Identify which cell holds the provided text, then report its (x, y) central coordinate. 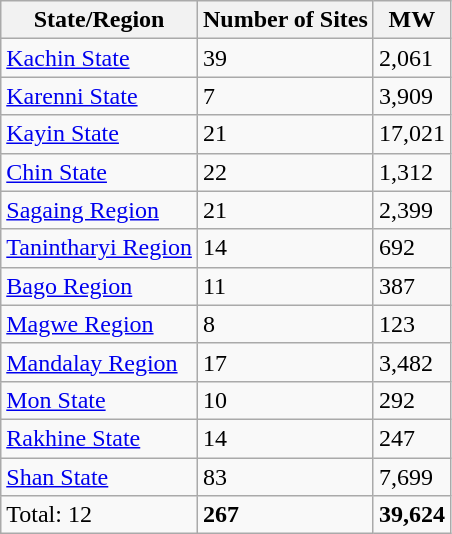
83 (285, 477)
Mon State (100, 400)
Chin State (100, 172)
Shan State (100, 477)
39,624 (412, 515)
17 (285, 362)
267 (285, 515)
123 (412, 324)
387 (412, 286)
692 (412, 248)
Sagaing Region (100, 210)
7 (285, 96)
Magwe Region (100, 324)
1,312 (412, 172)
State/Region (100, 20)
8 (285, 324)
Number of Sites (285, 20)
39 (285, 58)
2,061 (412, 58)
Mandalay Region (100, 362)
11 (285, 286)
7,699 (412, 477)
10 (285, 400)
Rakhine State (100, 438)
17,021 (412, 134)
247 (412, 438)
Karenni State (100, 96)
MW (412, 20)
2,399 (412, 210)
3,909 (412, 96)
292 (412, 400)
22 (285, 172)
Bago Region (100, 286)
Kayin State (100, 134)
Tanintharyi Region (100, 248)
Kachin State (100, 58)
3,482 (412, 362)
Total: 12 (100, 515)
